For the text-containing cell, return its midpoint in [X, Y] coordinate format. 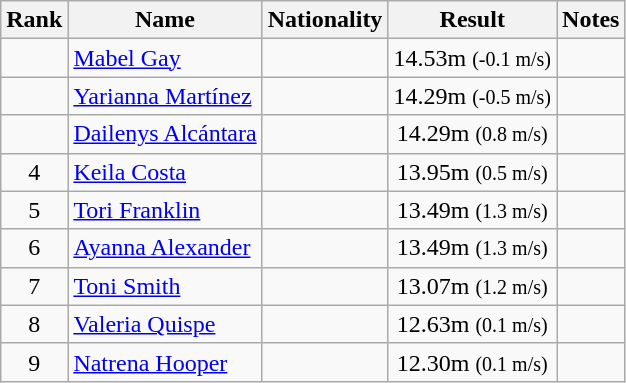
Toni Smith [165, 286]
14.29m (0.8 m/s) [472, 134]
Nationality [325, 20]
Keila Costa [165, 172]
Mabel Gay [165, 58]
Rank [34, 20]
Result [472, 20]
12.63m (0.1 m/s) [472, 324]
5 [34, 210]
13.95m (0.5 m/s) [472, 172]
4 [34, 172]
Ayanna Alexander [165, 248]
Name [165, 20]
13.07m (1.2 m/s) [472, 286]
Notes [591, 20]
14.53m (-0.1 m/s) [472, 58]
9 [34, 362]
Tori Franklin [165, 210]
12.30m (0.1 m/s) [472, 362]
Yarianna Martínez [165, 96]
Dailenys Alcántara [165, 134]
7 [34, 286]
6 [34, 248]
Valeria Quispe [165, 324]
14.29m (-0.5 m/s) [472, 96]
Natrena Hooper [165, 362]
8 [34, 324]
